Identify which cell holds the provided text, then report its [X, Y] central coordinate. 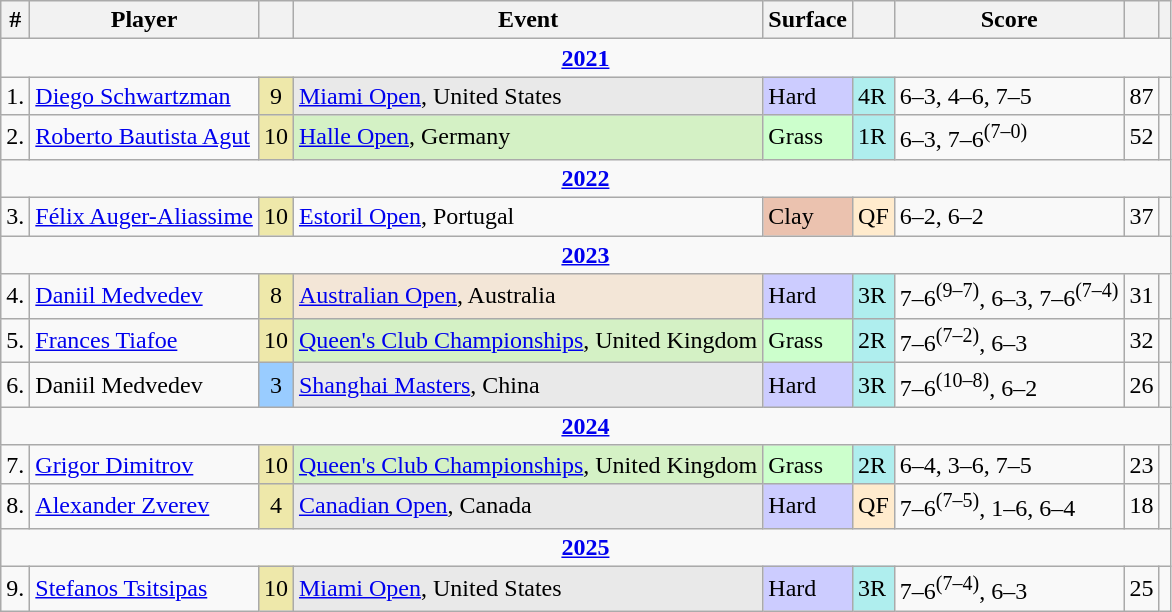
32 [1142, 340]
26 [1142, 386]
Diego Schwartzman [144, 96]
3. [16, 217]
Surface [808, 20]
31 [1142, 296]
2024 [586, 426]
6–3, 4–6, 7–5 [1009, 96]
Canadian Open, Canada [528, 506]
5. [16, 340]
7–6(7–2), 6–3 [1009, 340]
Estoril Open, Portugal [528, 217]
8. [16, 506]
87 [1142, 96]
2023 [586, 255]
Alexander Zverev [144, 506]
1. [16, 96]
Stefanos Tsitsipas [144, 588]
Score [1009, 20]
1R [874, 138]
2021 [586, 58]
9. [16, 588]
7–6(10–8), 6–2 [1009, 386]
Shanghai Masters, China [528, 386]
Roberto Bautista Agut [144, 138]
2. [16, 138]
# [16, 20]
Frances Tiafoe [144, 340]
25 [1142, 588]
4 [276, 506]
4R [874, 96]
2022 [586, 178]
9 [276, 96]
Halle Open, Germany [528, 138]
4. [16, 296]
Grigor Dimitrov [144, 464]
Clay [808, 217]
7–6(9–7), 6–3, 7–6(7–4) [1009, 296]
7–6(7–5), 1–6, 6–4 [1009, 506]
52 [1142, 138]
6. [16, 386]
6–4, 3–6, 7–5 [1009, 464]
6–3, 7–6(7–0) [1009, 138]
3 [276, 386]
Félix Auger-Aliassime [144, 217]
7. [16, 464]
6–2, 6–2 [1009, 217]
Australian Open, Australia [528, 296]
8 [276, 296]
2025 [586, 547]
23 [1142, 464]
37 [1142, 217]
Player [144, 20]
7–6(7–4), 6–3 [1009, 588]
Event [528, 20]
18 [1142, 506]
